Detect which cell encompasses the target text, then output its (X, Y) center coordinate. 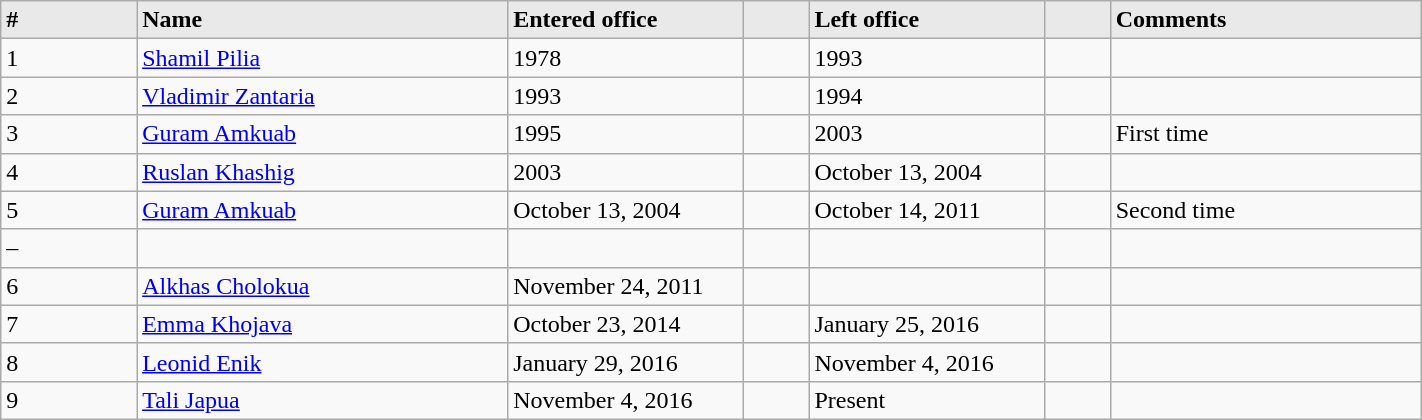
Alkhas Cholokua (322, 286)
– (69, 248)
1994 (927, 96)
8 (69, 362)
# (69, 20)
First time (1266, 134)
October 14, 2011 (927, 210)
Present (927, 400)
January 25, 2016 (927, 324)
9 (69, 400)
5 (69, 210)
Name (322, 20)
7 (69, 324)
Shamil Pilia (322, 58)
Left office (927, 20)
Comments (1266, 20)
1995 (626, 134)
Leonid Enik (322, 362)
November 24, 2011 (626, 286)
3 (69, 134)
Ruslan Khashig (322, 172)
Tali Japua (322, 400)
1 (69, 58)
Entered office (626, 20)
Second time (1266, 210)
2 (69, 96)
Emma Khojava (322, 324)
January 29, 2016 (626, 362)
4 (69, 172)
6 (69, 286)
Vladimir Zantaria (322, 96)
1978 (626, 58)
October 23, 2014 (626, 324)
